Locate the cell with the specified text and output its [X, Y] center coordinate. 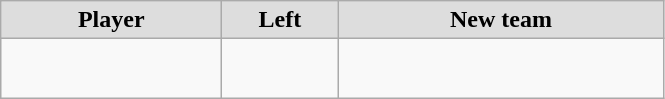
New team [501, 20]
Left [280, 20]
Player [112, 20]
